Output the [x, y] coordinate of the center of the cell containing the given text.  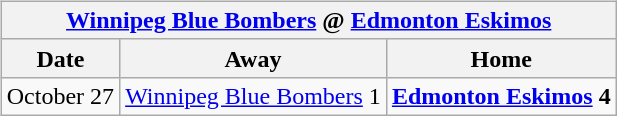
Home [501, 58]
Winnipeg Blue Bombers 1 [254, 96]
October 27 [60, 96]
Date [60, 58]
Away [254, 58]
Edmonton Eskimos 4 [501, 96]
Winnipeg Blue Bombers @ Edmonton Eskimos [308, 20]
